Provide the [X, Y] coordinate of the cell's center where the given text is located.  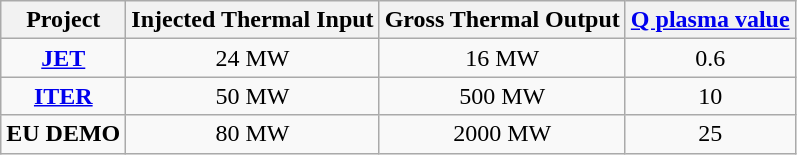
Gross Thermal Output [502, 20]
ITER [64, 96]
Injected Thermal Input [252, 20]
Project [64, 20]
Q plasma value [710, 20]
2000 MW [502, 134]
0.6 [710, 58]
10 [710, 96]
16 MW [502, 58]
JET [64, 58]
500 MW [502, 96]
24 MW [252, 58]
25 [710, 134]
80 MW [252, 134]
EU DEMO [64, 134]
50 MW [252, 96]
